Capture the cell that displays the provided text and extract its [X, Y] central coordinate. 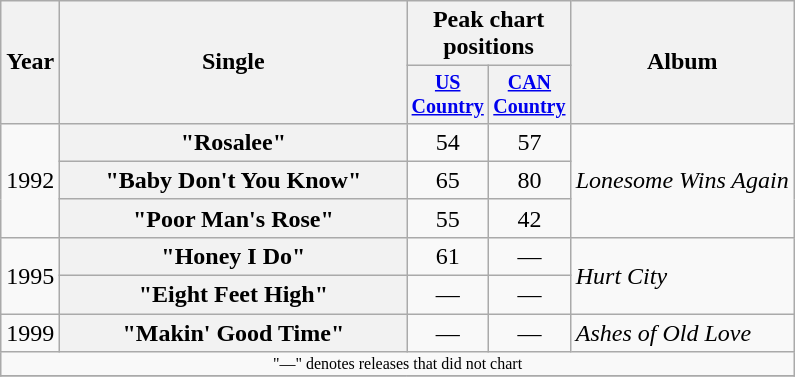
US Country [448, 94]
80 [530, 180]
57 [530, 142]
"Makin' Good Time" [234, 333]
"Eight Feet High" [234, 295]
"Baby Don't You Know" [234, 180]
61 [448, 256]
Peak chartpositions [488, 34]
Single [234, 62]
"Rosalee" [234, 142]
"Honey I Do" [234, 256]
Album [682, 62]
Ashes of Old Love [682, 333]
Year [30, 62]
Lonesome Wins Again [682, 180]
1995 [30, 275]
55 [448, 218]
1999 [30, 333]
"Poor Man's Rose" [234, 218]
CAN Country [530, 94]
42 [530, 218]
Hurt City [682, 275]
65 [448, 180]
"—" denotes releases that did not chart [398, 364]
54 [448, 142]
1992 [30, 180]
